Find where the given text appears and provide that cell's center as [x, y] coordinate. 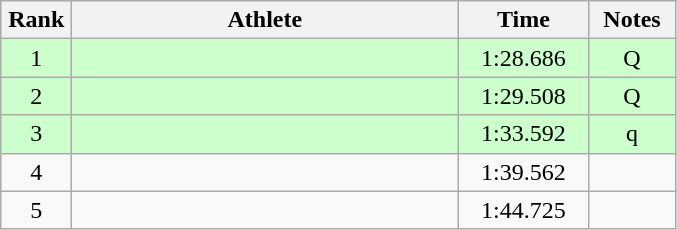
1:33.592 [524, 134]
1:28.686 [524, 58]
2 [36, 96]
1:44.725 [524, 210]
5 [36, 210]
Time [524, 20]
3 [36, 134]
Rank [36, 20]
1:29.508 [524, 96]
1 [36, 58]
Athlete [265, 20]
4 [36, 172]
Notes [632, 20]
1:39.562 [524, 172]
q [632, 134]
